Pinpoint the cell where the given text exists, returning its (x, y) midpoint coordinate. 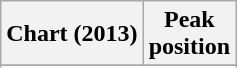
Chart (2013) (72, 34)
Peakposition (189, 34)
